Find where the given text appears and provide that cell's center as [X, Y] coordinate. 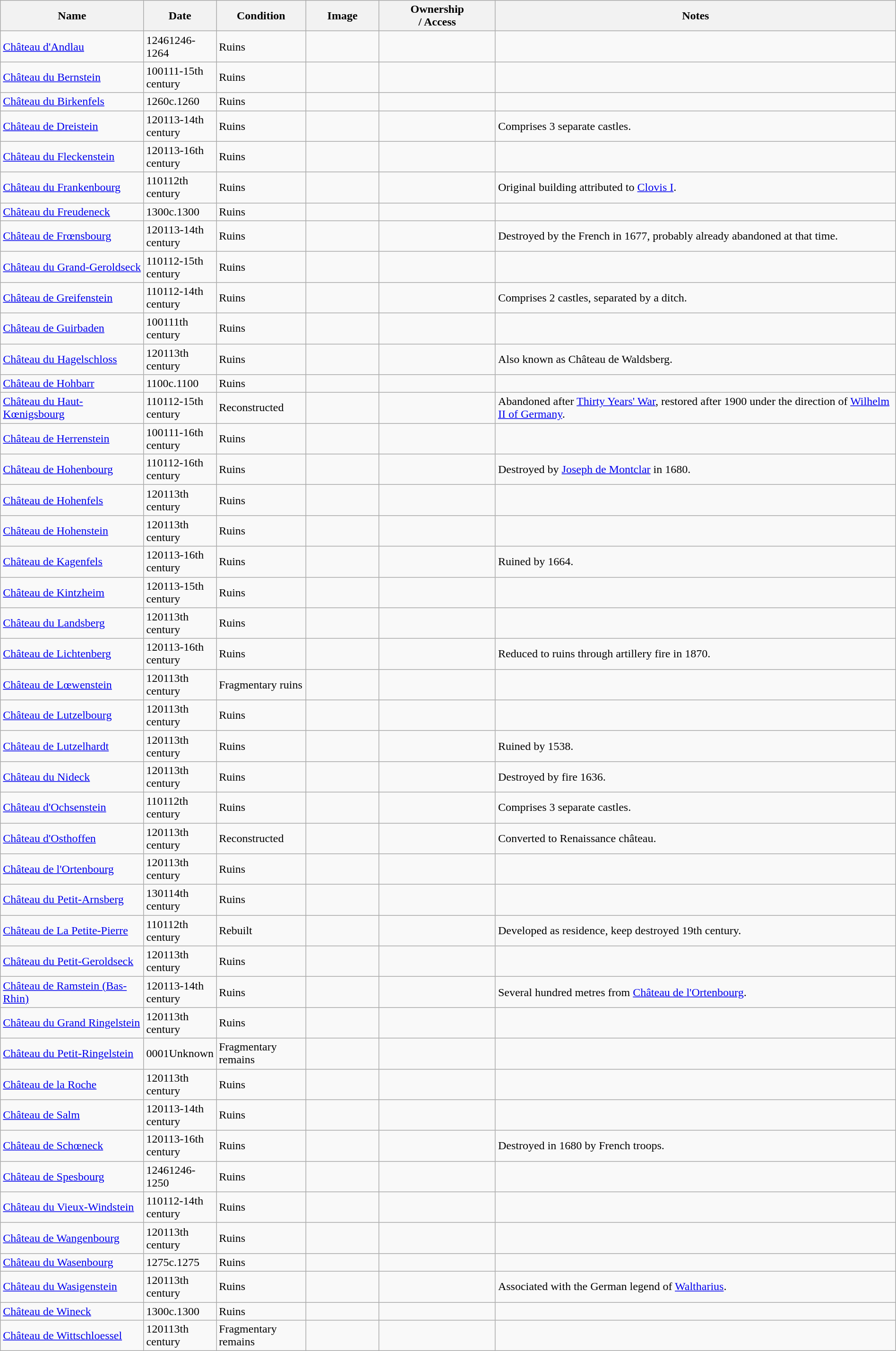
Converted to Renaissance château. [696, 838]
Comprises 2 castles, separated by a ditch. [696, 298]
Château du Hagelschloss [72, 359]
Reduced to ruins through artillery fire in 1870. [696, 654]
Château du Birkenfels [72, 102]
Château du Grand-Geroldseck [72, 267]
Château de Ramstein (Bas-Rhin) [72, 992]
Associated with the German legend of Waltharius. [696, 1286]
Château du Frankenbourg [72, 187]
Notes [696, 16]
Château de Wangenbourg [72, 1238]
Château de Kintzheim [72, 593]
Château de Wineck [72, 1311]
Château du Nideck [72, 777]
Fragmentary ruins [261, 684]
Also known as Château de Waldsberg. [696, 359]
Château de Schœneck [72, 1145]
Name [72, 16]
Château de Hohenfels [72, 500]
Château du Vieux-Windstein [72, 1207]
Château de Lutzelhardt [72, 746]
Destroyed by Joseph de Montclar in 1680. [696, 470]
Château d'Andlau [72, 46]
100111th century [180, 328]
Date [180, 16]
Image [342, 16]
Château de la Roche [72, 1084]
Château de Hohenstein [72, 531]
Château de Wittschloessel [72, 1335]
Château du Petit-Geroldseck [72, 961]
Château de Lœwenstein [72, 684]
Château du Bernstein [72, 77]
Château de La Petite-Pierre [72, 931]
Château du Fleckenstein [72, 157]
Destroyed in 1680 by French troops. [696, 1145]
1260c.1260 [180, 102]
Developed as residence, keep destroyed 19th century. [696, 931]
Château de Hohenbourg [72, 470]
Condition [261, 16]
Château de Lutzelbourg [72, 715]
Château de Kagenfels [72, 561]
1100c.1100 [180, 384]
Château de Lichtenberg [72, 654]
100111-15th century [180, 77]
Château de Greifenstein [72, 298]
12461246-1264 [180, 46]
Ruined by 1664. [696, 561]
Château de Spesbourg [72, 1177]
Rebuilt [261, 931]
Destroyed by the French in 1677, probably already abandoned at that time. [696, 236]
Château de Hohbarr [72, 384]
12461246-1250 [180, 1177]
Château du Petit-Arnsberg [72, 900]
Château de Dreistein [72, 126]
0001Unknown [180, 1054]
Château du Freudeneck [72, 212]
Château de l'Ortenbourg [72, 869]
Château du Wasenbourg [72, 1262]
130114th century [180, 900]
1275c.1275 [180, 1262]
120113-15th century [180, 593]
Château d'Ochsenstein [72, 807]
Château de Guirbaden [72, 328]
Château d'Osthoffen [72, 838]
Original building attributed to Clovis I. [696, 187]
Château du Landsberg [72, 623]
Château du Haut-Kœnigsbourg [72, 408]
110112-16th century [180, 470]
100111-16th century [180, 439]
Abandoned after Thirty Years' War, restored after 1900 under the direction of Wilhelm II of Germany. [696, 408]
Château du Grand Ringelstein [72, 1023]
Several hundred metres from Château de l'Ortenbourg. [696, 992]
Ruined by 1538. [696, 746]
Château du Wasigenstein [72, 1286]
Destroyed by fire 1636. [696, 777]
Ownership/ Access [437, 16]
Château du Petit-Ringelstein [72, 1054]
Château de Herrenstein [72, 439]
Château de Salm [72, 1115]
Château de Frœnsbourg [72, 236]
